Return [x, y] of the center of cell containing provided text 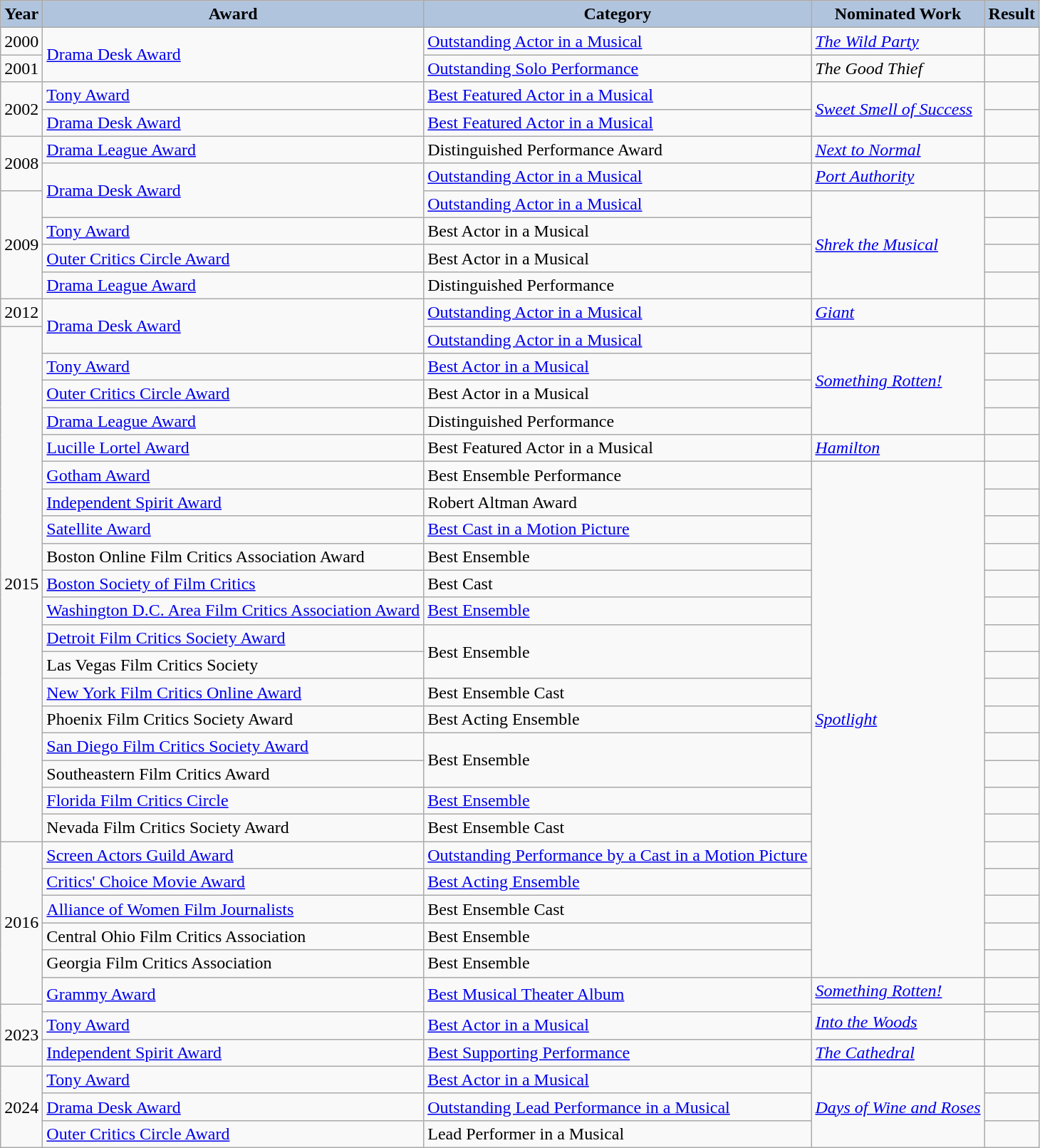
Hamilton [898, 448]
Into the Woods [898, 1022]
2001 [21, 68]
Best Supporting Performance [618, 1053]
Boston Online Film Critics Association Award [234, 557]
The Wild Party [898, 41]
Lead Performer in a Musical [618, 1134]
Category [618, 14]
2012 [21, 312]
Year [21, 14]
New York Film Critics Online Award [234, 692]
Satellite Award [234, 529]
Best Musical Theater Album [618, 995]
Result [1012, 14]
Outstanding Performance by a Cast in a Motion Picture [618, 855]
2008 [21, 163]
Distinguished Performance Award [618, 150]
Best Ensemble Performance [618, 475]
2016 [21, 923]
Phoenix Film Critics Society Award [234, 719]
2024 [21, 1107]
Sweet Smell of Success [898, 109]
Port Authority [898, 177]
The Cathedral [898, 1053]
Central Ohio Film Critics Association [234, 936]
Critics' Choice Movie Award [234, 882]
Outstanding Solo Performance [618, 68]
Shrek the Musical [898, 244]
The Good Thief [898, 68]
Robert Altman Award [618, 502]
Southeastern Film Critics Award [234, 773]
Florida Film Critics Circle [234, 801]
Outstanding Lead Performance in a Musical [618, 1107]
Nevada Film Critics Society Award [234, 828]
Washington D.C. Area Film Critics Association Award [234, 611]
Best Cast [618, 584]
2023 [21, 1035]
Giant [898, 312]
Best Cast in a Motion Picture [618, 529]
Spotlight [898, 720]
2002 [21, 109]
Georgia Film Critics Association [234, 963]
2015 [21, 584]
Screen Actors Guild Award [234, 855]
San Diego Film Critics Society Award [234, 746]
2009 [21, 244]
Award [234, 14]
Boston Society of Film Critics [234, 584]
Nominated Work [898, 14]
Lucille Lortel Award [234, 448]
Detroit Film Critics Society Award [234, 638]
Las Vegas Film Critics Society [234, 665]
Days of Wine and Roses [898, 1107]
2000 [21, 41]
Next to Normal [898, 150]
Grammy Award [234, 995]
Gotham Award [234, 475]
Alliance of Women Film Journalists [234, 909]
